Identify which cell holds the provided text, then report its (X, Y) central coordinate. 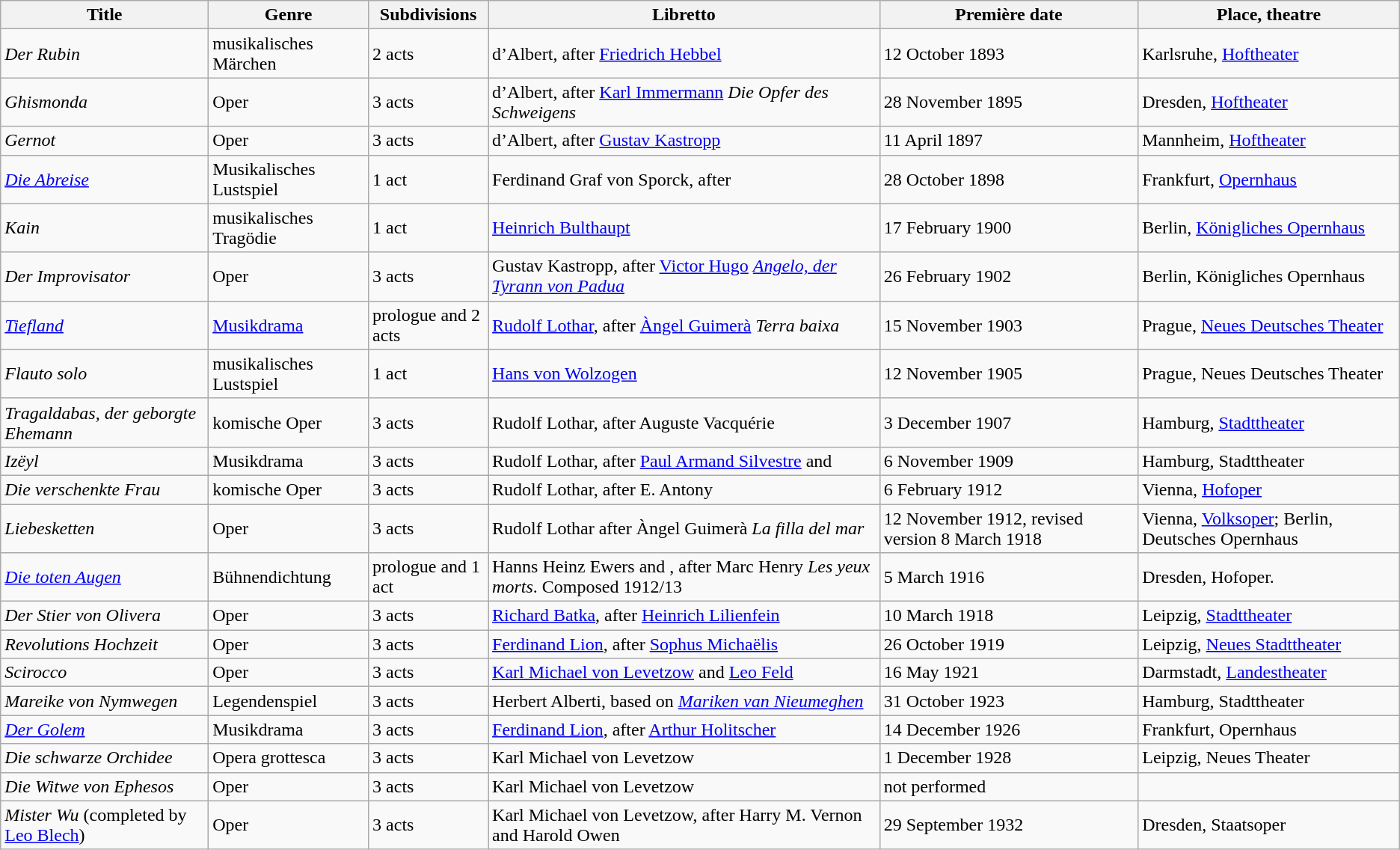
12 November 1912, revised version 8 March 1918 (1009, 528)
Tragaldabas, der geborgte Ehemann (105, 422)
prologue and 2 acts (429, 325)
15 November 1903 (1009, 325)
26 February 1902 (1009, 277)
Die Witwe von Ephesos (105, 786)
29 September 1932 (1009, 825)
Dresden, Hofoper. (1269, 578)
1 December 1928 (1009, 758)
31 October 1923 (1009, 701)
Revolutions Hochzeit (105, 644)
Mister Wu (completed by Leo Blech) (105, 825)
Musikalisches Lustspiel (289, 180)
Libretto (684, 15)
Première date (1009, 15)
Legendenspiel (289, 701)
Tiefland (105, 325)
Gernot (105, 141)
28 November 1895 (1009, 102)
Heinrich Bulthaupt (684, 227)
Die verschenkte Frau (105, 489)
Rudolf Lothar, after Àngel Guimerà Terra baixa (684, 325)
28 October 1898 (1009, 180)
Karl Michael von Levetzow, after Harry M. Vernon and Harold Owen (684, 825)
12 November 1905 (1009, 374)
Leipzig, Stadttheater (1269, 616)
Ferdinand Lion, after Sophus Michaëlis (684, 644)
6 February 1912 (1009, 489)
Der Improvisator (105, 277)
Opera grottesca (289, 758)
not performed (1009, 786)
16 May 1921 (1009, 673)
Rudolf Lothar, after E. Antony (684, 489)
Liebesketten (105, 528)
musikalisches Lustspiel (289, 374)
11 April 1897 (1009, 141)
Karlsruhe, Hoftheater (1269, 54)
Flauto solo (105, 374)
d’Albert, after Gustav Kastropp (684, 141)
musikalisches Märchen (289, 54)
Karl Michael von Levetzow and Leo Feld (684, 673)
Darmstadt, Landestheater (1269, 673)
Dresden, Hoftheater (1269, 102)
musikalisches Tragödie (289, 227)
Die toten Augen (105, 578)
26 October 1919 (1009, 644)
Rudolf Lothar, after Paul Armand Silvestre and (684, 461)
Ghismonda (105, 102)
Der Stier von Olivera (105, 616)
5 March 1916 (1009, 578)
14 December 1926 (1009, 730)
6 November 1909 (1009, 461)
Die Abreise (105, 180)
Genre (289, 15)
Hanns Heinz Ewers and , after Marc Henry Les yeux morts. Composed 1912/13 (684, 578)
Leipzig, Neues Theater (1269, 758)
Izëyl (105, 461)
3 December 1907 (1009, 422)
Scirocco (105, 673)
Die schwarze Orchidee (105, 758)
Vienna, Volksoper; Berlin, Deutsches Opernhaus (1269, 528)
Hans von Wolzogen (684, 374)
Dresden, Staatsoper (1269, 825)
Place, theatre (1269, 15)
Kain (105, 227)
Title (105, 15)
Vienna, Hofoper (1269, 489)
12 October 1893 (1009, 54)
2 acts (429, 54)
Mareike von Nymwegen (105, 701)
d’Albert, after Karl Immermann Die Opfer des Schweigens (684, 102)
Bühnendichtung (289, 578)
Der Rubin (105, 54)
10 March 1918 (1009, 616)
Gustav Kastropp, after Victor Hugo Angelo, der Tyrann von Padua (684, 277)
Rudolf Lothar after Àngel Guimerà La filla del mar (684, 528)
Der Golem (105, 730)
Herbert Alberti, based on Mariken van Nieumeghen (684, 701)
Ferdinand Lion, after Arthur Holitscher (684, 730)
Rudolf Lothar, after Auguste Vacquérie (684, 422)
d’Albert, after Friedrich Hebbel (684, 54)
Sub­divisions (429, 15)
Richard Batka, after Heinrich Lilienfein (684, 616)
prologue and 1 act (429, 578)
Ferdinand Graf von Sporck, after (684, 180)
Mannheim, Hoftheater (1269, 141)
17 February 1900 (1009, 227)
Leipzig, Neues Stadttheater (1269, 644)
